Identify which cell holds the provided text, then report its [X, Y] central coordinate. 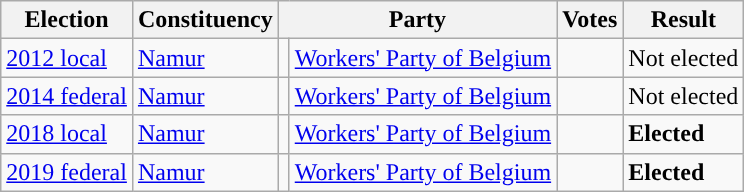
2019 federal [67, 172]
Party [417, 20]
Result [684, 20]
2014 federal [67, 96]
2012 local [67, 58]
Votes [590, 20]
2018 local [67, 134]
Election [67, 20]
Constituency [205, 20]
